Return [x, y] of the center of cell containing provided text 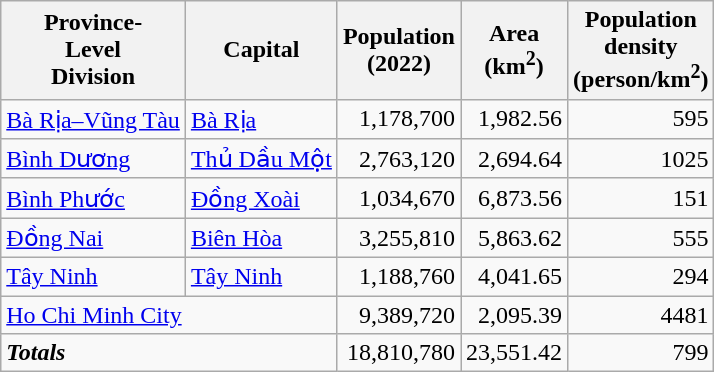
Province-LevelDivision [94, 50]
Bà Rịa [261, 119]
2,763,120 [398, 159]
Populationdensity(person/km2) [641, 50]
151 [641, 198]
Bà Rịa–Vũng Tàu [94, 119]
294 [641, 277]
6,873.56 [514, 198]
1,034,670 [398, 198]
Capital [261, 50]
Đồng Xoài [261, 198]
Totals [170, 353]
23,551.42 [514, 353]
799 [641, 353]
Bình Phước [94, 198]
2,694.64 [514, 159]
Area(km2) [514, 50]
1,178,700 [398, 119]
4481 [641, 315]
Thủ Dầu Một [261, 159]
9,389,720 [398, 315]
4,041.65 [514, 277]
18,810,780 [398, 353]
595 [641, 119]
555 [641, 238]
Bình Dương [94, 159]
2,095.39 [514, 315]
Ho Chi Minh City [170, 315]
1025 [641, 159]
3,255,810 [398, 238]
Population(2022) [398, 50]
Biên Hòa [261, 238]
1,188,760 [398, 277]
1,982.56 [514, 119]
5,863.62 [514, 238]
Đồng Nai [94, 238]
